Capture the cell that displays the provided text and extract its [x, y] central coordinate. 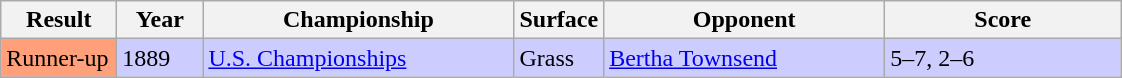
1889 [160, 58]
Bertha Townsend [744, 58]
Runner-up [59, 58]
5–7, 2–6 [1003, 58]
Championship [358, 20]
Opponent [744, 20]
Year [160, 20]
Score [1003, 20]
Surface [559, 20]
U.S. Championships [358, 58]
Grass [559, 58]
Result [59, 20]
